Search for the cell housing the specified text and yield its (X, Y) center coordinate. 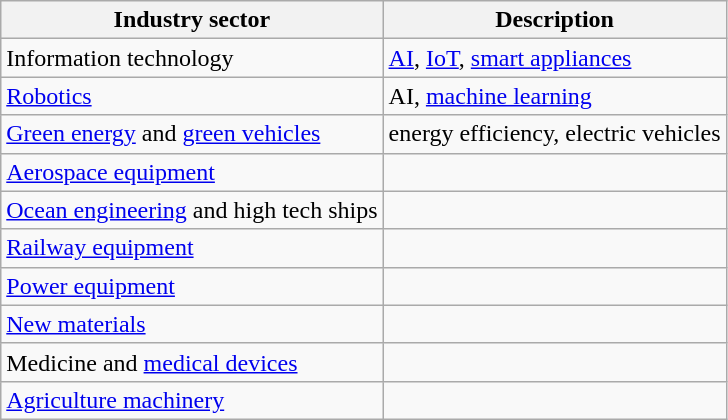
Information technology (192, 58)
Robotics (192, 96)
Industry sector (192, 20)
Medicine and medical devices (192, 362)
Ocean engineering and high tech ships (192, 210)
Railway equipment (192, 248)
AI, machine learning (554, 96)
AI, IoT, smart appliances (554, 58)
energy efficiency, electric vehicles (554, 134)
Agriculture machinery (192, 400)
Description (554, 20)
New materials (192, 324)
Green energy and green vehicles (192, 134)
Power equipment (192, 286)
Aerospace equipment (192, 172)
